From the cell containing the given text, extract its center point as [X, Y] coordinate. 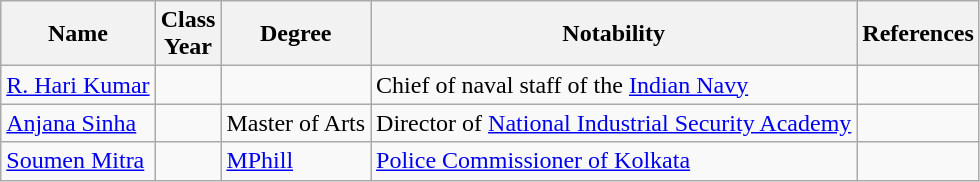
Anjana Sinha [78, 123]
Name [78, 34]
Chief of naval staff of the Indian Navy [614, 85]
Notability [614, 34]
Director of National Industrial Security Academy [614, 123]
Police Commissioner of Kolkata [614, 161]
Degree [296, 34]
ClassYear [188, 34]
References [918, 34]
Soumen Mitra [78, 161]
R. Hari Kumar [78, 85]
MPhill [296, 161]
Master of Arts [296, 123]
